Provide the (X, Y) coordinate of the cell's center where the given text is located.  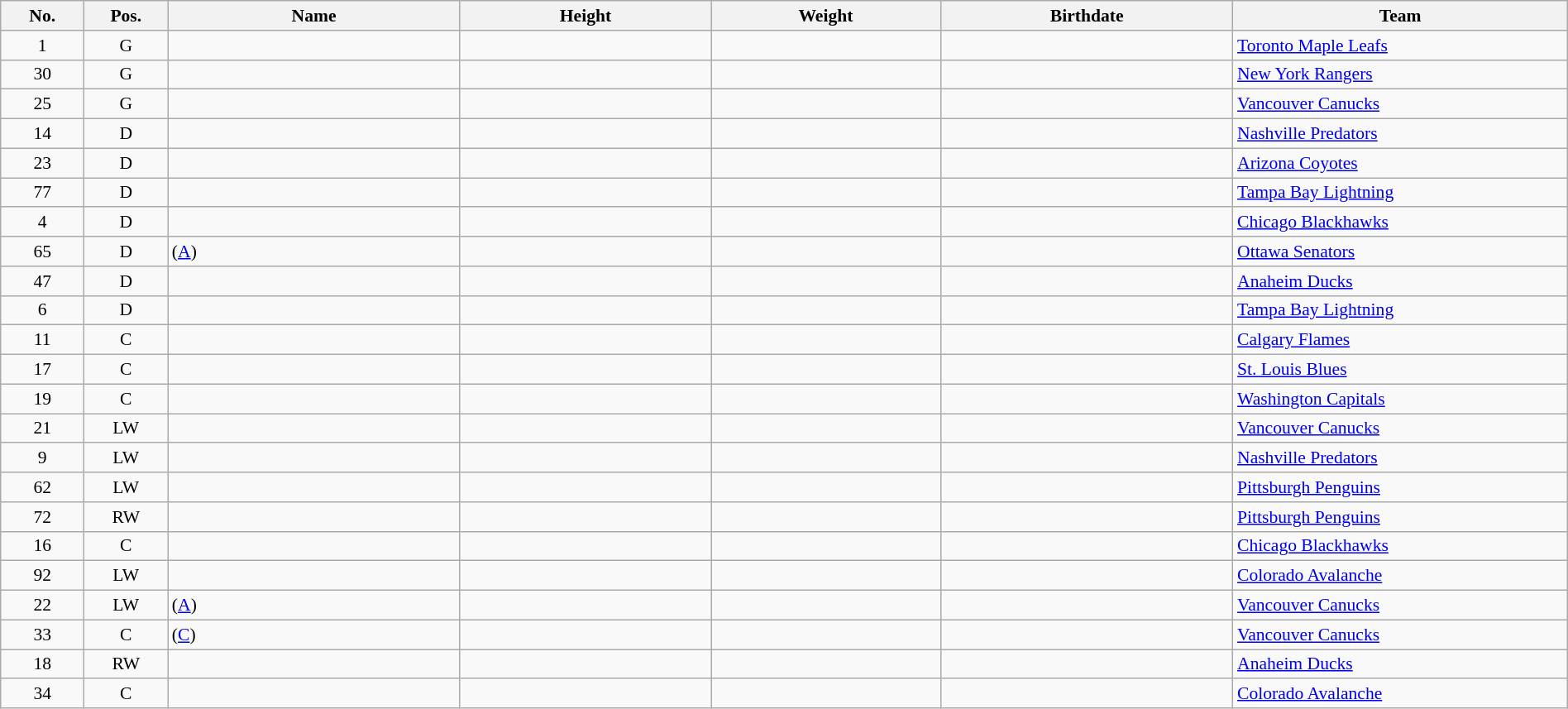
11 (43, 340)
Weight (826, 16)
21 (43, 429)
No. (43, 16)
25 (43, 104)
Washington Capitals (1400, 399)
Toronto Maple Leafs (1400, 46)
6 (43, 310)
9 (43, 458)
Name (314, 16)
30 (43, 74)
Calgary Flames (1400, 340)
1 (43, 46)
22 (43, 606)
18 (43, 664)
Pos. (126, 16)
17 (43, 370)
14 (43, 134)
Team (1400, 16)
Birthdate (1087, 16)
Height (586, 16)
St. Louis Blues (1400, 370)
Arizona Coyotes (1400, 163)
4 (43, 223)
Ottawa Senators (1400, 252)
23 (43, 163)
(C) (314, 635)
72 (43, 517)
77 (43, 193)
47 (43, 281)
33 (43, 635)
92 (43, 576)
65 (43, 252)
New York Rangers (1400, 74)
16 (43, 546)
62 (43, 487)
19 (43, 399)
34 (43, 694)
